Return the [X, Y] coordinate for the center point of the cell that contains the specified text.  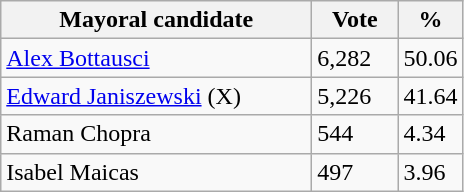
Isabel Maicas [156, 172]
50.06 [430, 58]
6,282 [355, 58]
3.96 [430, 172]
% [430, 20]
Edward Janiszewski (X) [156, 96]
Mayoral candidate [156, 20]
544 [355, 134]
497 [355, 172]
Alex Bottausci [156, 58]
4.34 [430, 134]
Vote [355, 20]
41.64 [430, 96]
Raman Chopra [156, 134]
5,226 [355, 96]
